Search for the cell housing the specified text and yield its [x, y] center coordinate. 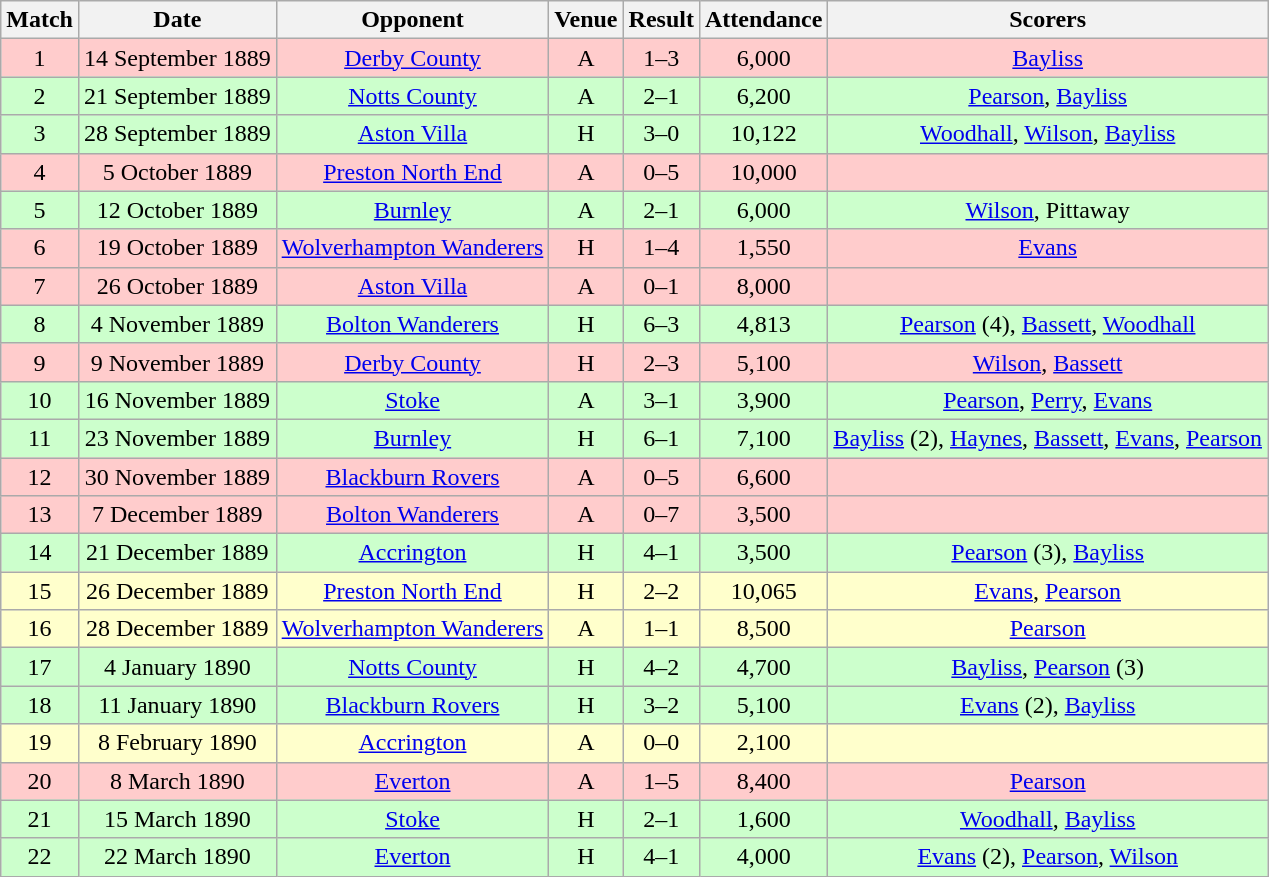
6,600 [763, 477]
1–3 [661, 58]
22 March 1890 [177, 857]
4,000 [763, 857]
4,813 [763, 324]
Pearson (4), Bassett, Woodhall [1048, 324]
1,600 [763, 819]
5 October 1889 [177, 172]
1–4 [661, 248]
8,400 [763, 781]
0–7 [661, 515]
Match [40, 20]
20 [40, 781]
3–2 [661, 705]
Evans (2), Pearson, Wilson [1048, 857]
9 [40, 362]
Woodhall, Wilson, Bayliss [1048, 134]
15 March 1890 [177, 819]
7 [40, 286]
1–5 [661, 781]
6,200 [763, 96]
6–1 [661, 438]
23 November 1889 [177, 438]
Pearson, Bayliss [1048, 96]
6 [40, 248]
8,000 [763, 286]
4 January 1890 [177, 667]
10 [40, 400]
Pearson (3), Bayliss [1048, 553]
8 March 1890 [177, 781]
22 [40, 857]
2–3 [661, 362]
8 [40, 324]
14 September 1889 [177, 58]
12 [40, 477]
19 October 1889 [177, 248]
21 December 1889 [177, 553]
Bayliss [1048, 58]
19 [40, 743]
28 September 1889 [177, 134]
10,065 [763, 591]
3–0 [661, 134]
17 [40, 667]
1–1 [661, 629]
15 [40, 591]
16 [40, 629]
3–1 [661, 400]
10,000 [763, 172]
6–3 [661, 324]
3,900 [763, 400]
0–1 [661, 286]
Attendance [763, 20]
Evans [1048, 248]
2–2 [661, 591]
Wilson, Pittaway [1048, 210]
1 [40, 58]
1,550 [763, 248]
9 November 1889 [177, 362]
Wilson, Bassett [1048, 362]
30 November 1889 [177, 477]
Bayliss (2), Haynes, Bassett, Evans, Pearson [1048, 438]
7 December 1889 [177, 515]
Scorers [1048, 20]
Opponent [412, 20]
11 [40, 438]
8,500 [763, 629]
3 [40, 134]
Bayliss, Pearson (3) [1048, 667]
Result [661, 20]
Date [177, 20]
12 October 1889 [177, 210]
4–2 [661, 667]
21 September 1889 [177, 96]
11 January 1890 [177, 705]
5 [40, 210]
28 December 1889 [177, 629]
21 [40, 819]
4,700 [763, 667]
4 November 1889 [177, 324]
8 February 1890 [177, 743]
26 December 1889 [177, 591]
18 [40, 705]
Woodhall, Bayliss [1048, 819]
2,100 [763, 743]
0–0 [661, 743]
Evans, Pearson [1048, 591]
Venue [586, 20]
4 [40, 172]
16 November 1889 [177, 400]
10,122 [763, 134]
Pearson, Perry, Evans [1048, 400]
13 [40, 515]
7,100 [763, 438]
2 [40, 96]
Evans (2), Bayliss [1048, 705]
14 [40, 553]
26 October 1889 [177, 286]
